Extract the [X, Y] coordinate from the center of the cell holding the provided text.  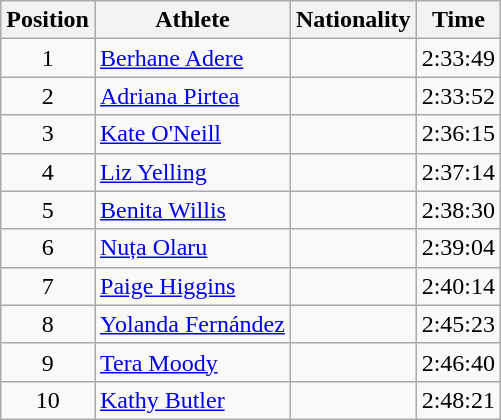
2 [48, 96]
2:36:15 [458, 134]
Nationality [353, 20]
Paige Higgins [192, 286]
Nuța Olaru [192, 248]
Benita Willis [192, 210]
Tera Moody [192, 362]
Berhane Adere [192, 58]
2:45:23 [458, 324]
2:39:04 [458, 248]
2:46:40 [458, 362]
Kate O'Neill [192, 134]
Yolanda Fernández [192, 324]
9 [48, 362]
3 [48, 134]
Kathy Butler [192, 400]
8 [48, 324]
4 [48, 172]
Position [48, 20]
Adriana Pirtea [192, 96]
Liz Yelling [192, 172]
2:33:49 [458, 58]
7 [48, 286]
2:37:14 [458, 172]
1 [48, 58]
2:38:30 [458, 210]
10 [48, 400]
6 [48, 248]
2:33:52 [458, 96]
5 [48, 210]
2:40:14 [458, 286]
Time [458, 20]
Athlete [192, 20]
2:48:21 [458, 400]
